Find where the given text appears and provide that cell's center as [X, Y] coordinate. 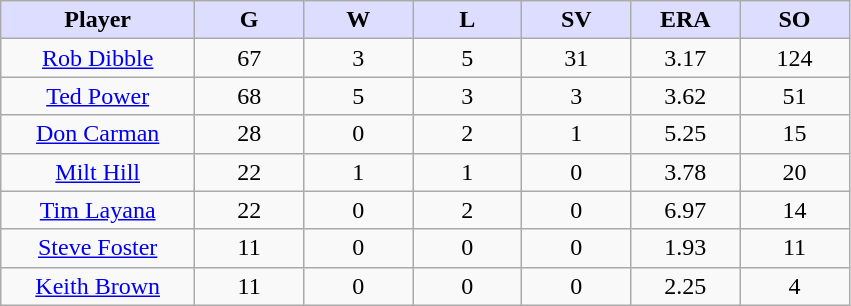
2.25 [686, 286]
5.25 [686, 134]
51 [794, 96]
Ted Power [98, 96]
20 [794, 172]
14 [794, 210]
3.62 [686, 96]
67 [250, 58]
ERA [686, 20]
Keith Brown [98, 286]
L [468, 20]
3.17 [686, 58]
28 [250, 134]
31 [576, 58]
124 [794, 58]
Milt Hill [98, 172]
Rob Dibble [98, 58]
Don Carman [98, 134]
W [358, 20]
68 [250, 96]
6.97 [686, 210]
Tim Layana [98, 210]
Player [98, 20]
4 [794, 286]
SO [794, 20]
3.78 [686, 172]
G [250, 20]
Steve Foster [98, 248]
15 [794, 134]
1.93 [686, 248]
SV [576, 20]
